For the text-containing cell, return its midpoint in [x, y] coordinate format. 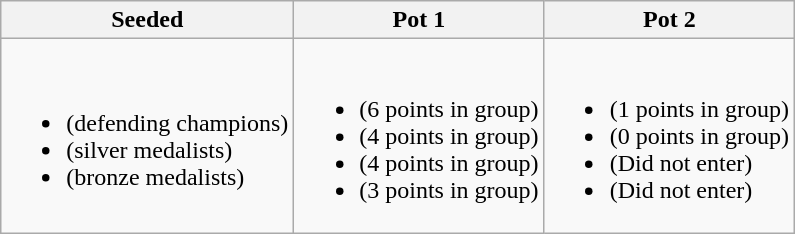
Pot 1 [419, 20]
(6 points in group) (4 points in group) (4 points in group) (3 points in group) [419, 136]
Pot 2 [669, 20]
(1 points in group) (0 points in group) (Did not enter) (Did not enter) [669, 136]
Seeded [148, 20]
(defending champions) (silver medalists) (bronze medalists) [148, 136]
